Extract the [x, y] coordinate from the center of the cell holding the provided text.  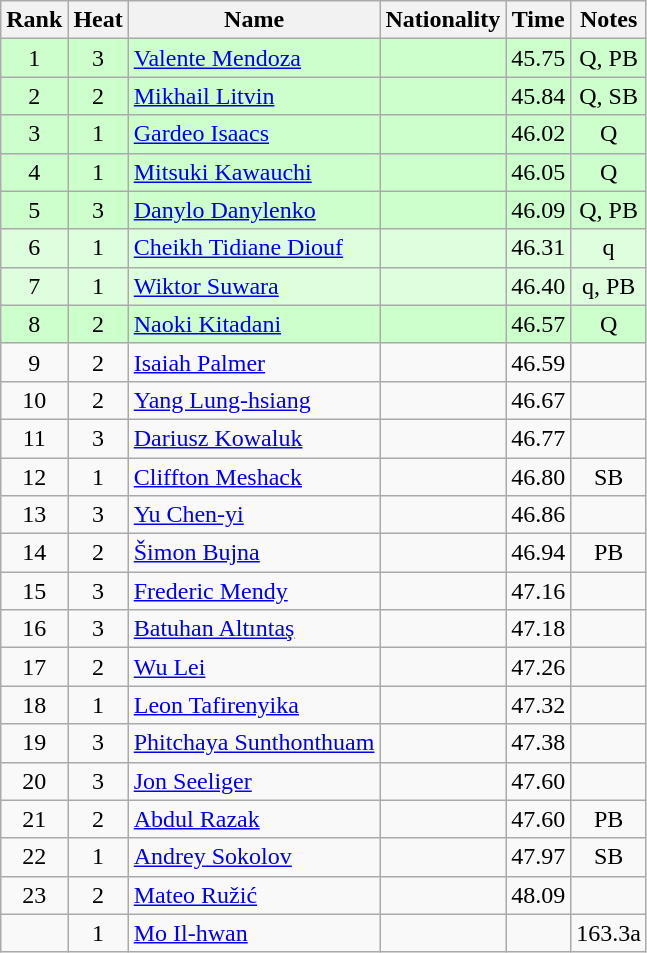
46.67 [538, 400]
Mateo Ružić [254, 895]
16 [34, 629]
13 [34, 515]
Cliffton Meshack [254, 477]
6 [34, 248]
Yang Lung-hsiang [254, 400]
Rank [34, 20]
Naoki Kitadani [254, 324]
Andrey Sokolov [254, 857]
Batuhan Altıntaş [254, 629]
47.32 [538, 705]
Wu Lei [254, 667]
47.26 [538, 667]
10 [34, 400]
Valente Mendoza [254, 58]
Q, SB [609, 96]
Name [254, 20]
21 [34, 819]
Nationality [443, 20]
46.57 [538, 324]
47.97 [538, 857]
46.05 [538, 172]
5 [34, 210]
163.3a [609, 933]
46.59 [538, 362]
Heat [98, 20]
Mo Il-hwan [254, 933]
23 [34, 895]
14 [34, 553]
48.09 [538, 895]
46.31 [538, 248]
Jon Seeliger [254, 781]
8 [34, 324]
46.80 [538, 477]
Frederic Mendy [254, 591]
45.84 [538, 96]
7 [34, 286]
47.16 [538, 591]
q [609, 248]
11 [34, 438]
19 [34, 743]
Danylo Danylenko [254, 210]
Šimon Bujna [254, 553]
20 [34, 781]
Phitchaya Sunthonthuam [254, 743]
17 [34, 667]
46.77 [538, 438]
46.02 [538, 134]
9 [34, 362]
Cheikh Tidiane Diouf [254, 248]
Mitsuki Kawauchi [254, 172]
Yu Chen-yi [254, 515]
Isaiah Palmer [254, 362]
15 [34, 591]
q, PB [609, 286]
46.86 [538, 515]
47.38 [538, 743]
Notes [609, 20]
4 [34, 172]
Wiktor Suwara [254, 286]
Dariusz Kowaluk [254, 438]
Gardeo Isaacs [254, 134]
12 [34, 477]
Time [538, 20]
22 [34, 857]
46.40 [538, 286]
45.75 [538, 58]
Mikhail Litvin [254, 96]
Abdul Razak [254, 819]
18 [34, 705]
46.09 [538, 210]
Leon Tafirenyika [254, 705]
47.18 [538, 629]
46.94 [538, 553]
